For the text-containing cell, return its midpoint in [X, Y] coordinate format. 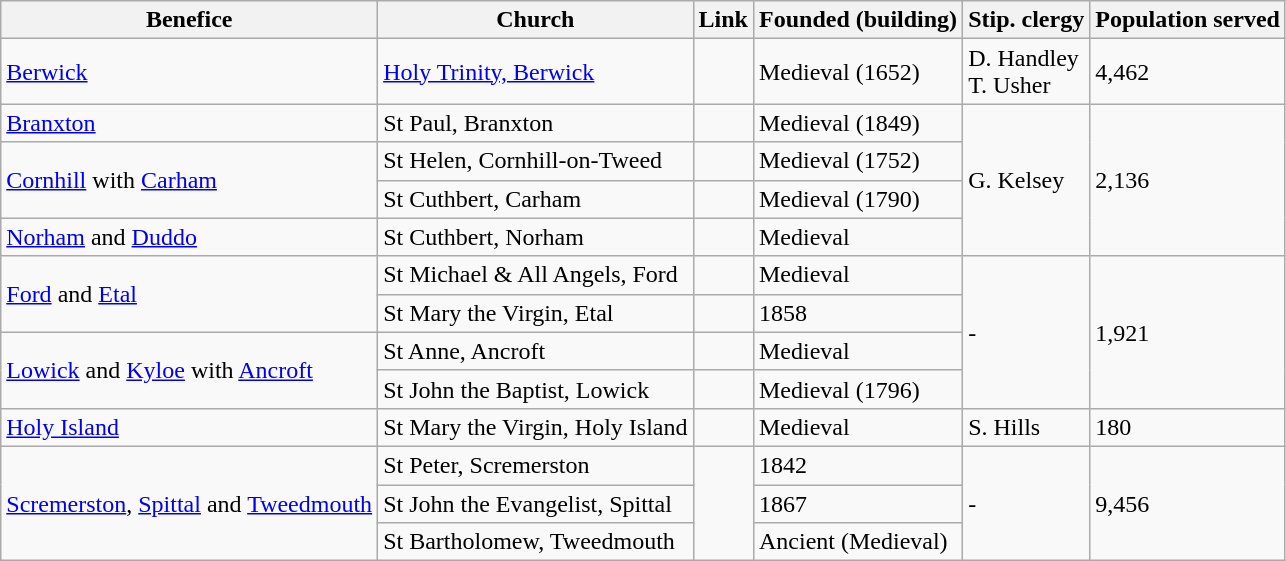
Benefice [190, 20]
180 [1188, 427]
1,921 [1188, 332]
4,462 [1188, 72]
Holy Island [190, 427]
St Helen, Cornhill-on-Tweed [536, 161]
Cornhill with Carham [190, 180]
G. Kelsey [1026, 180]
Medieval (1796) [858, 389]
Lowick and Kyloe with Ancroft [190, 370]
Medieval (1849) [858, 123]
St Mary the Virgin, Holy Island [536, 427]
St Paul, Branxton [536, 123]
1842 [858, 465]
9,456 [1188, 503]
2,136 [1188, 180]
St John the Baptist, Lowick [536, 389]
Ancient (Medieval) [858, 542]
D. HandleyT. Usher [1026, 72]
Branxton [190, 123]
St Cuthbert, Norham [536, 237]
Ford and Etal [190, 294]
Scremerston, Spittal and Tweedmouth [190, 503]
St Anne, Ancroft [536, 351]
Medieval (1790) [858, 199]
Founded (building) [858, 20]
Medieval (1752) [858, 161]
St Bartholomew, Tweedmouth [536, 542]
St John the Evangelist, Spittal [536, 503]
Holy Trinity, Berwick [536, 72]
Medieval (1652) [858, 72]
Norham and Duddo [190, 237]
St Cuthbert, Carham [536, 199]
St Michael & All Angels, Ford [536, 275]
1858 [858, 313]
Church [536, 20]
Stip. clergy [1026, 20]
Population served [1188, 20]
S. Hills [1026, 427]
Link [723, 20]
1867 [858, 503]
Berwick [190, 72]
St Mary the Virgin, Etal [536, 313]
St Peter, Scremerston [536, 465]
